Determine the [x, y] coordinate at the center of the cell enclosing the given text.  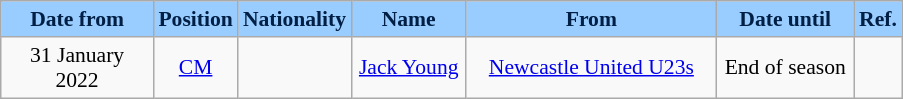
Ref. [878, 19]
Nationality [294, 19]
CM [195, 68]
End of season [785, 68]
Newcastle United U23s [591, 68]
Jack Young [408, 68]
31 January 2022 [78, 68]
Position [195, 19]
Name [408, 19]
Date until [785, 19]
Date from [78, 19]
From [591, 19]
